For the text-containing cell, return its midpoint in (X, Y) coordinate format. 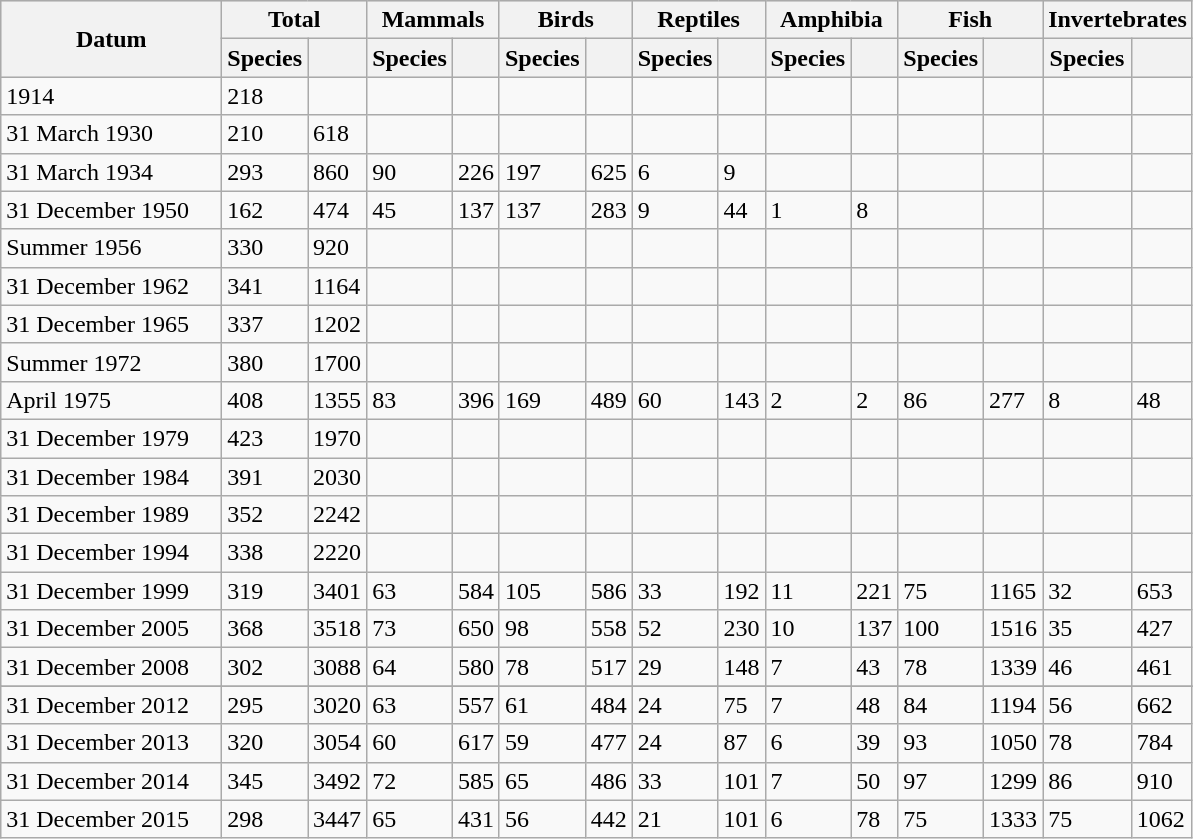
1202 (338, 324)
31 December 2008 (112, 667)
221 (874, 591)
100 (941, 629)
617 (476, 743)
143 (742, 400)
3518 (338, 629)
Reptiles (698, 20)
1914 (112, 96)
93 (941, 743)
35 (1088, 629)
226 (476, 172)
341 (265, 286)
3447 (338, 819)
1970 (338, 438)
1164 (338, 286)
52 (675, 629)
Birds (566, 20)
197 (542, 172)
64 (410, 667)
10 (808, 629)
31 December 1962 (112, 286)
3020 (338, 705)
43 (874, 667)
59 (542, 743)
Summer 1972 (112, 362)
39 (874, 743)
558 (608, 629)
1299 (1014, 781)
61 (542, 705)
650 (476, 629)
2220 (338, 553)
105 (542, 591)
1516 (1014, 629)
Fish (970, 20)
1355 (338, 400)
1165 (1014, 591)
580 (476, 667)
97 (941, 781)
1700 (338, 362)
352 (265, 515)
338 (265, 553)
380 (265, 362)
April 1975 (112, 400)
210 (265, 134)
Mammals (434, 20)
585 (476, 781)
474 (338, 210)
618 (338, 134)
298 (265, 819)
1339 (1014, 667)
477 (608, 743)
31 December 1965 (112, 324)
484 (608, 705)
1194 (1014, 705)
584 (476, 591)
345 (265, 781)
218 (265, 96)
653 (1162, 591)
295 (265, 705)
31 December 1989 (112, 515)
169 (542, 400)
29 (675, 667)
3492 (338, 781)
461 (1162, 667)
293 (265, 172)
442 (608, 819)
31 December 1950 (112, 210)
11 (808, 591)
84 (941, 705)
1050 (1014, 743)
784 (1162, 743)
Total (294, 20)
Summer 1956 (112, 248)
283 (608, 210)
32 (1088, 591)
162 (265, 210)
517 (608, 667)
Datum (112, 39)
320 (265, 743)
860 (338, 172)
920 (338, 248)
427 (1162, 629)
910 (1162, 781)
21 (675, 819)
83 (410, 400)
98 (542, 629)
337 (265, 324)
330 (265, 248)
277 (1014, 400)
Amphibia (832, 20)
Invertebrates (1118, 20)
31 December 2014 (112, 781)
319 (265, 591)
230 (742, 629)
44 (742, 210)
31 December 2013 (112, 743)
31 December 2005 (112, 629)
302 (265, 667)
50 (874, 781)
625 (608, 172)
396 (476, 400)
423 (265, 438)
90 (410, 172)
3054 (338, 743)
2030 (338, 477)
45 (410, 210)
486 (608, 781)
662 (1162, 705)
46 (1088, 667)
192 (742, 591)
431 (476, 819)
31 December 1979 (112, 438)
31 December 1999 (112, 591)
31 December 2012 (112, 705)
586 (608, 591)
557 (476, 705)
391 (265, 477)
408 (265, 400)
72 (410, 781)
31 December 1984 (112, 477)
31 March 1934 (112, 172)
87 (742, 743)
2242 (338, 515)
368 (265, 629)
31 December 2015 (112, 819)
73 (410, 629)
489 (608, 400)
1333 (1014, 819)
1062 (1162, 819)
148 (742, 667)
3088 (338, 667)
31 December 1994 (112, 553)
31 March 1930 (112, 134)
3401 (338, 591)
1 (808, 210)
